Pinpoint the cell where the given text exists, returning its [x, y] midpoint coordinate. 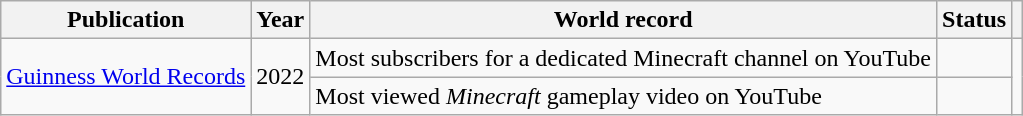
Guinness World Records [126, 77]
Status [974, 20]
Most viewed Minecraft gameplay video on YouTube [624, 96]
Most subscribers for a dedicated Minecraft channel on YouTube [624, 58]
World record [624, 20]
2022 [280, 77]
Publication [126, 20]
Year [280, 20]
